Detect which cell encompasses the target text, then output its (X, Y) center coordinate. 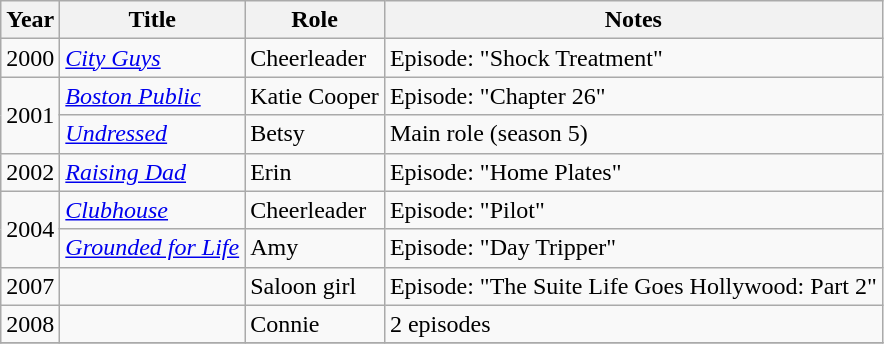
Main role (season 5) (633, 134)
Betsy (315, 134)
Episode: "Shock Treatment" (633, 58)
Episode: "Pilot" (633, 210)
Episode: "Home Plates" (633, 172)
Role (315, 20)
2002 (30, 172)
Year (30, 20)
Undressed (152, 134)
Episode: "Chapter 26" (633, 96)
Connie (315, 324)
Amy (315, 248)
Episode: "The Suite Life Goes Hollywood: Part 2" (633, 286)
Saloon girl (315, 286)
Title (152, 20)
Katie Cooper (315, 96)
2007 (30, 286)
2000 (30, 58)
Episode: "Day Tripper" (633, 248)
Notes (633, 20)
2008 (30, 324)
Boston Public (152, 96)
2004 (30, 229)
Clubhouse (152, 210)
Grounded for Life (152, 248)
2001 (30, 115)
Erin (315, 172)
Raising Dad (152, 172)
City Guys (152, 58)
2 episodes (633, 324)
